From the cell containing the given text, extract its center point as (x, y) coordinate. 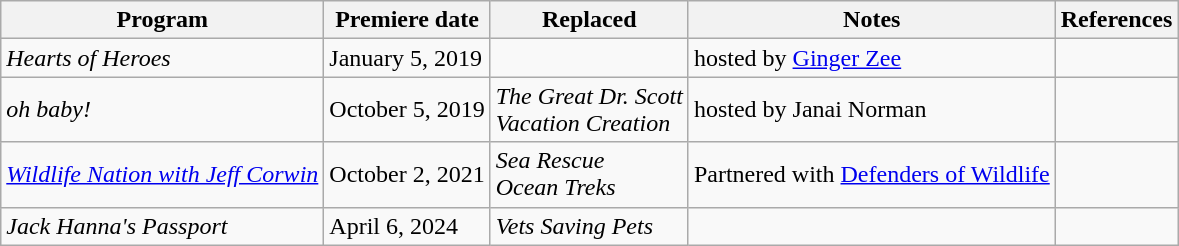
Program (162, 20)
April 6, 2024 (407, 226)
Hearts of Heroes (162, 58)
References (1116, 20)
hosted by Janai Norman (872, 110)
October 5, 2019 (407, 110)
Jack Hanna's Passport (162, 226)
Wildlife Nation with Jeff Corwin (162, 174)
Sea RescueOcean Treks (589, 174)
Vets Saving Pets (589, 226)
oh baby! (162, 110)
Notes (872, 20)
Premiere date (407, 20)
hosted by Ginger Zee (872, 58)
October 2, 2021 (407, 174)
The Great Dr. ScottVacation Creation (589, 110)
Partnered with Defenders of Wildlife (872, 174)
January 5, 2019 (407, 58)
Replaced (589, 20)
